Locate the cell with the specified text and output its (X, Y) center coordinate. 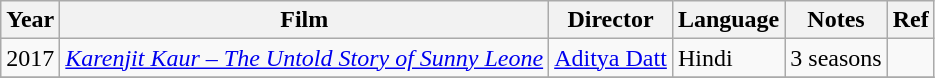
3 seasons (836, 58)
Ref (910, 20)
Notes (836, 20)
Karenjit Kaur – The Untold Story of Sunny Leone (304, 58)
Hindi (728, 58)
Film (304, 20)
Director (611, 20)
Year (30, 20)
Aditya Datt (611, 58)
2017 (30, 58)
Language (728, 20)
